Determine the (X, Y) coordinate at the center of the cell enclosing the given text.  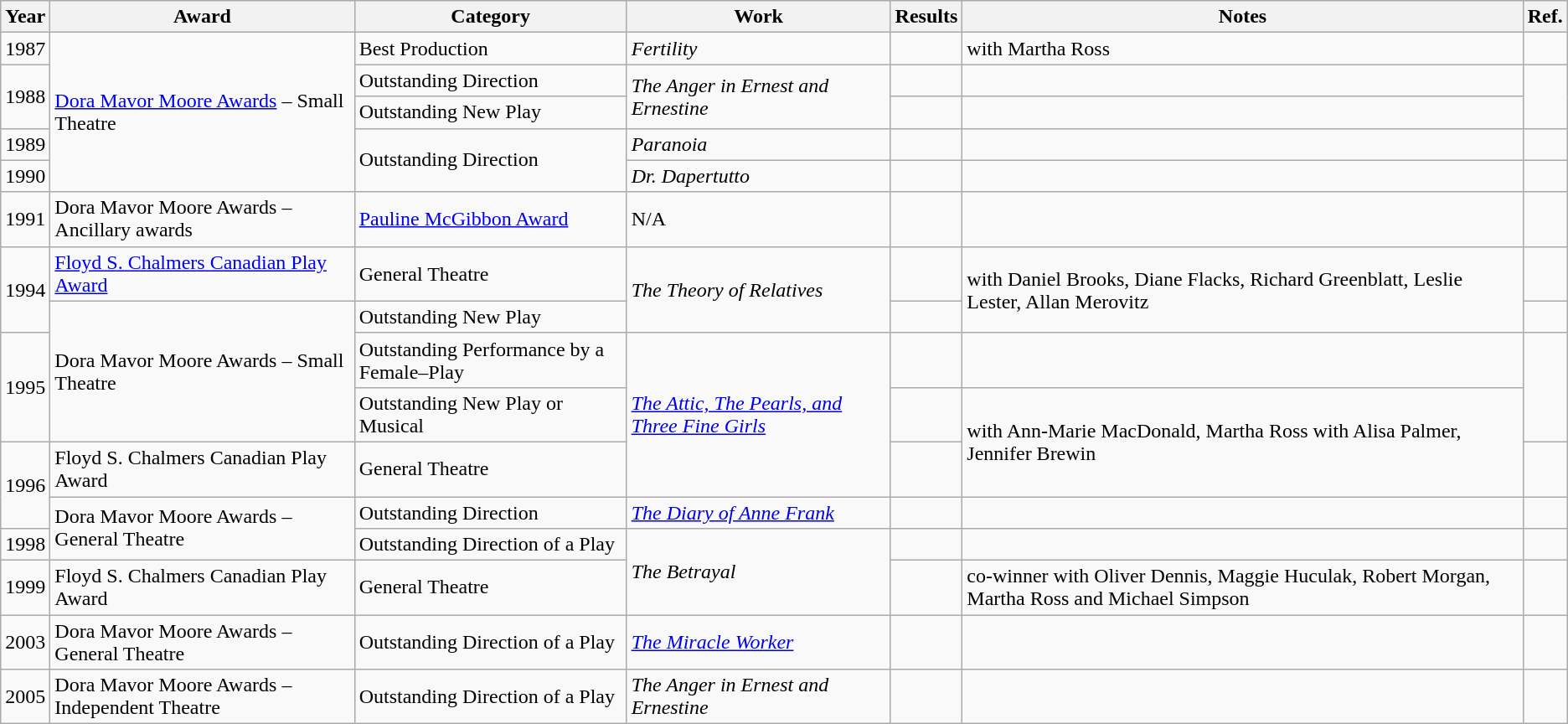
2003 (25, 642)
with Ann-Marie MacDonald, Martha Ross with Alisa Palmer, Jennifer Brewin (1243, 442)
Best Production (491, 49)
Dora Mavor Moore Awards – Ancillary awards (203, 220)
Dora Mavor Moore Awards – Independent Theatre (203, 697)
Results (926, 17)
1988 (25, 96)
The Betrayal (759, 571)
Award (203, 17)
The Theory of Relatives (759, 290)
Pauline McGibbon Award (491, 220)
co-winner with Oliver Dennis, Maggie Huculak, Robert Morgan, Martha Ross and Michael Simpson (1243, 588)
N/A (759, 220)
1998 (25, 545)
1987 (25, 49)
The Attic, The Pearls, and Three Fine Girls (759, 414)
Dr. Dapertutto (759, 176)
1994 (25, 290)
Outstanding New Play or Musical (491, 414)
1996 (25, 484)
Ref. (1545, 17)
1991 (25, 220)
1990 (25, 176)
Paranoia (759, 144)
1999 (25, 588)
Fertility (759, 49)
2005 (25, 697)
1989 (25, 144)
Outstanding Performance by a Female–Play (491, 360)
Work (759, 17)
Category (491, 17)
The Diary of Anne Frank (759, 512)
The Miracle Worker (759, 642)
Notes (1243, 17)
with Daniel Brooks, Diane Flacks, Richard Greenblatt, Leslie Lester, Allan Merovitz (1243, 290)
1995 (25, 387)
Year (25, 17)
with Martha Ross (1243, 49)
